Capture the cell that displays the provided text and extract its [X, Y] central coordinate. 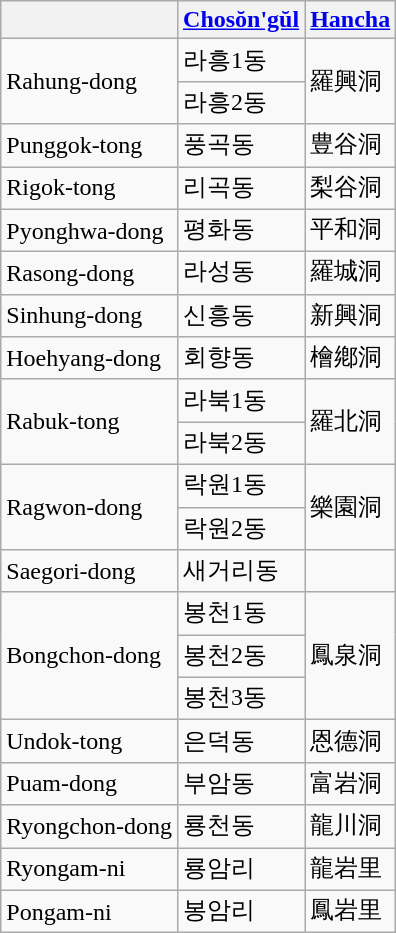
리곡동 [242, 188]
Rabuk-tong [90, 422]
富岩洞 [350, 784]
新興洞 [350, 316]
Bongchon-dong [90, 656]
Pongam-ni [90, 912]
Chosŏn'gŭl [242, 20]
樂園洞 [350, 506]
檜鄕洞 [350, 358]
은덕동 [242, 742]
라흥1동 [242, 60]
라성동 [242, 274]
羅北洞 [350, 422]
라북2동 [242, 444]
Rigok-tong [90, 188]
봉암리 [242, 912]
Punggok-tong [90, 146]
부암동 [242, 784]
羅城洞 [350, 274]
회향동 [242, 358]
룡천동 [242, 826]
풍곡동 [242, 146]
락원1동 [242, 486]
Rahung-dong [90, 82]
Ryongchon-dong [90, 826]
Sinhung-dong [90, 316]
Ryongam-ni [90, 870]
豊谷洞 [350, 146]
룡암리 [242, 870]
라흥2동 [242, 102]
봉천1동 [242, 614]
평화동 [242, 230]
Hoehyang-dong [90, 358]
恩德洞 [350, 742]
鳳泉洞 [350, 656]
龍岩里 [350, 870]
梨谷洞 [350, 188]
신흥동 [242, 316]
봉천3동 [242, 698]
平和洞 [350, 230]
Rasong-dong [90, 274]
Undok-tong [90, 742]
龍川洞 [350, 826]
Saegori-dong [90, 572]
羅興洞 [350, 82]
Hancha [350, 20]
Pyonghwa-dong [90, 230]
락원2동 [242, 528]
봉천2동 [242, 656]
鳳岩里 [350, 912]
Puam-dong [90, 784]
Ragwon-dong [90, 506]
라북1동 [242, 400]
새거리동 [242, 572]
